Search for the cell housing the specified text and yield its [X, Y] center coordinate. 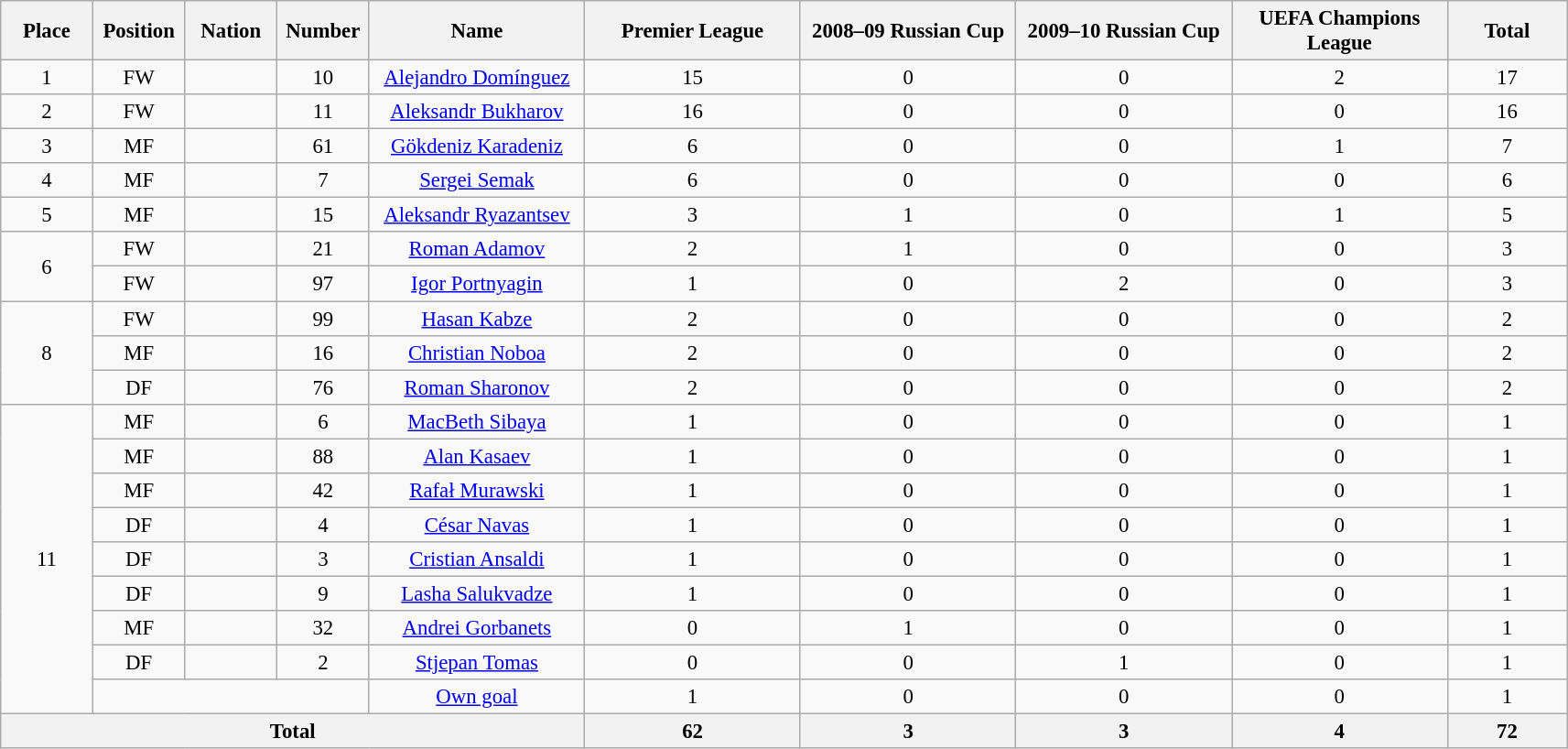
99 [324, 319]
32 [324, 628]
9 [324, 593]
76 [324, 387]
Stjepan Tomas [477, 663]
Roman Adamov [477, 250]
10 [324, 78]
17 [1507, 78]
César Navas [477, 525]
21 [324, 250]
62 [693, 732]
Roman Sharonov [477, 387]
Aleksandr Ryazantsev [477, 215]
UEFA Champions League [1340, 31]
Number [324, 31]
Sergei Semak [477, 180]
Rafał Murawski [477, 491]
Igor Portnyagin [477, 284]
72 [1507, 732]
Position [139, 31]
Lasha Salukvadze [477, 593]
Christian Noboa [477, 353]
2009–10 Russian Cup [1124, 31]
97 [324, 284]
Name [477, 31]
Aleksandr Bukharov [477, 112]
42 [324, 491]
Hasan Kabze [477, 319]
Alejandro Domínguez [477, 78]
61 [324, 147]
MacBeth Sibaya [477, 421]
Cristian Ansaldi [477, 559]
Premier League [693, 31]
Place [48, 31]
Alan Kasaev [477, 456]
Andrei Gorbanets [477, 628]
Own goal [477, 697]
Nation [231, 31]
2008–09 Russian Cup [908, 31]
Gökdeniz Karadeniz [477, 147]
88 [324, 456]
8 [48, 353]
